Pinpoint the cell where the given text exists, returning its [x, y] midpoint coordinate. 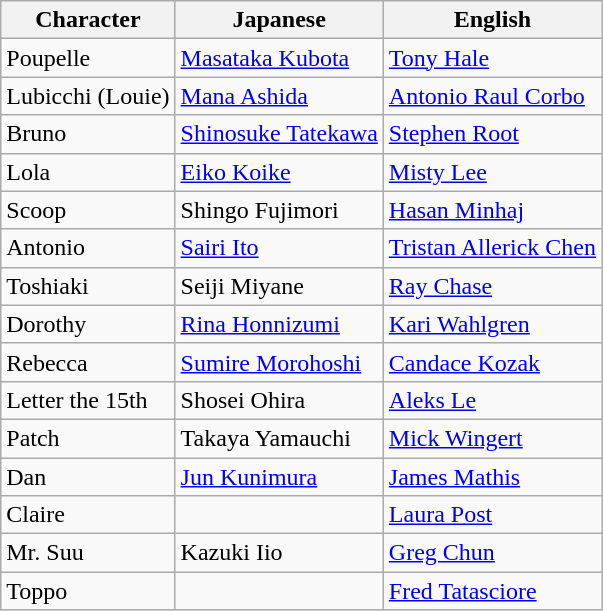
Bruno [88, 134]
Mick Wingert [492, 438]
Claire [88, 515]
Rina Honnizumi [279, 324]
Rebecca [88, 362]
Dan [88, 477]
Candace Kozak [492, 362]
Mana Ashida [279, 96]
Lola [88, 172]
Stephen Root [492, 134]
Sairi Ito [279, 248]
Antonio [88, 248]
Greg Chun [492, 553]
Mr. Suu [88, 553]
Kazuki Iio [279, 553]
Letter the 15th [88, 400]
Fred Tatasciore [492, 591]
Shinosuke Tatekawa [279, 134]
Poupelle [88, 58]
Laura Post [492, 515]
Seiji Miyane [279, 286]
Kari Wahlgren [492, 324]
Jun Kunimura [279, 477]
Eiko Koike [279, 172]
Ray Chase [492, 286]
Toshiaki [88, 286]
Aleks Le [492, 400]
Sumire Morohoshi [279, 362]
Scoop [88, 210]
James Mathis [492, 477]
Hasan Minhaj [492, 210]
Shosei Ohira [279, 400]
Antonio Raul Corbo [492, 96]
Toppo [88, 591]
English [492, 20]
Misty Lee [492, 172]
Tristan Allerick Chen [492, 248]
Shingo Fujimori [279, 210]
Patch [88, 438]
Japanese [279, 20]
Masataka Kubota [279, 58]
Character [88, 20]
Dorothy [88, 324]
Takaya Yamauchi [279, 438]
Lubicchi (Louie) [88, 96]
Tony Hale [492, 58]
